Scan for the cell matching the given text and deliver its [x, y] coordinate at center. 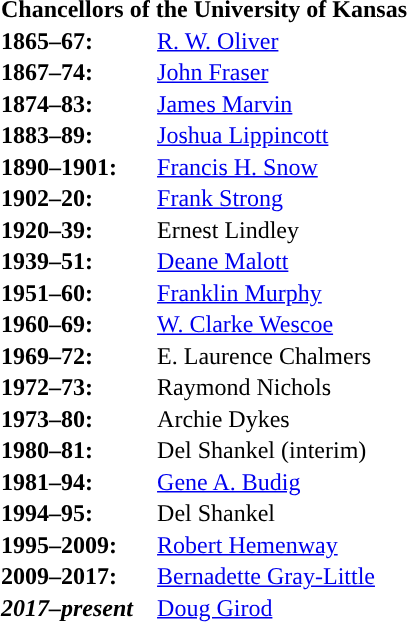
1902–20: [78, 199]
1960–69: [78, 325]
1994–95: [78, 513]
1972–73: [78, 387]
1867–74: [78, 73]
1969–72: [78, 356]
1981–94: [78, 482]
1995–2009: [78, 545]
1939–51: [78, 261]
1980–81: [78, 451]
1865–67: [78, 41]
1883–89: [78, 135]
1874–83: [78, 104]
1890–1901: [78, 167]
1951–60: [78, 293]
1920–39: [78, 230]
2009–2017: [78, 577]
1973–80: [78, 419]
